From the cell containing the given text, extract its center point as (x, y) coordinate. 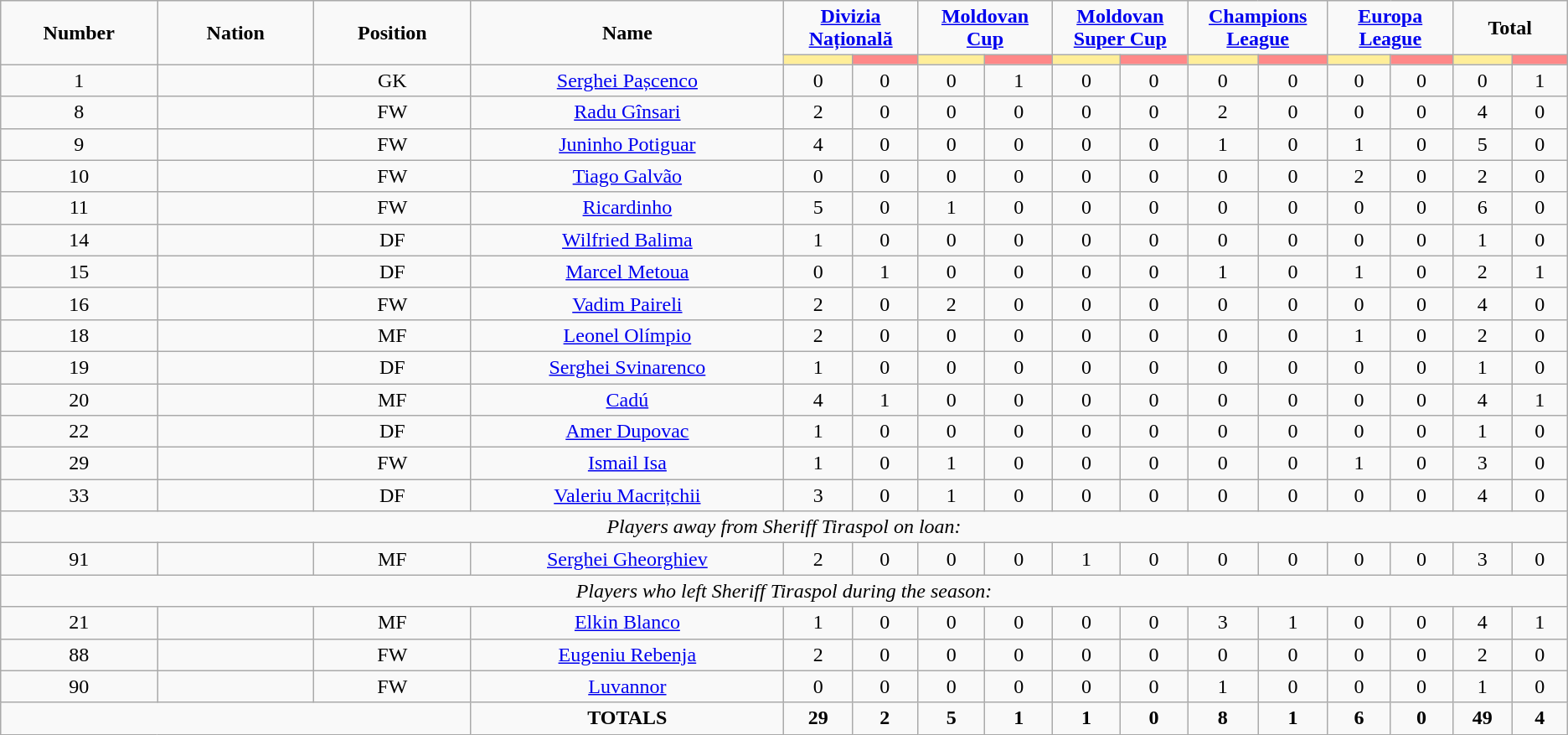
19 (79, 367)
Leonel Olímpio (627, 335)
Moldovan Cup (985, 28)
21 (79, 623)
Marcel Metoua (627, 272)
Divizia Națională (851, 28)
Total (1509, 28)
11 (79, 208)
GK (392, 80)
Vadim Paireli (627, 303)
22 (79, 432)
20 (79, 400)
10 (79, 176)
TOTALS (627, 718)
Ismail Isa (627, 463)
Serghei Svinarenco (627, 367)
Nation (236, 33)
88 (79, 655)
33 (79, 495)
Players who left Sheriff Tiraspol during the season: (784, 591)
91 (79, 559)
Elkin Blanco (627, 623)
Serghei Gheorghiev (627, 559)
Moldovan Super Cup (1121, 28)
Name (627, 33)
49 (1483, 718)
Ricardinho (627, 208)
16 (79, 303)
Radu Gînsari (627, 112)
15 (79, 272)
Amer Dupovac (627, 432)
Cadú (627, 400)
Juninho Potiguar (627, 144)
Serghei Pașcenco (627, 80)
Eugeniu Rebenja (627, 655)
Tiago Galvão (627, 176)
14 (79, 240)
Luvannor (627, 686)
Position (392, 33)
Valeriu Macrițchii (627, 495)
90 (79, 686)
9 (79, 144)
Players away from Sheriff Tiraspol on loan: (784, 527)
18 (79, 335)
Wilfried Balima (627, 240)
Champions League (1258, 28)
Europa League (1390, 28)
Number (79, 33)
